For the text-containing cell, return its midpoint in (X, Y) coordinate format. 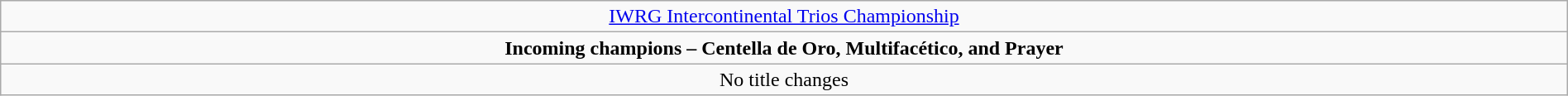
Incoming champions – Centella de Oro, Multifacético, and Prayer (784, 48)
No title changes (784, 79)
IWRG Intercontinental Trios Championship (784, 17)
